Provide the [X, Y] coordinate of the cell's center where the given text is located.  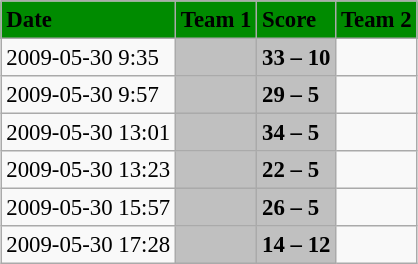
2009-05-30 15:57 [88, 208]
2009-05-30 9:57 [88, 95]
Team 2 [376, 20]
2009-05-30 17:28 [88, 245]
26 – 5 [296, 208]
Team 1 [216, 20]
2009-05-30 13:01 [88, 133]
2009-05-30 13:23 [88, 170]
22 – 5 [296, 170]
14 – 12 [296, 245]
29 – 5 [296, 95]
Date [88, 20]
34 – 5 [296, 133]
Score [296, 20]
33 – 10 [296, 57]
2009-05-30 9:35 [88, 57]
